Identify which cell holds the provided text, then report its [X, Y] central coordinate. 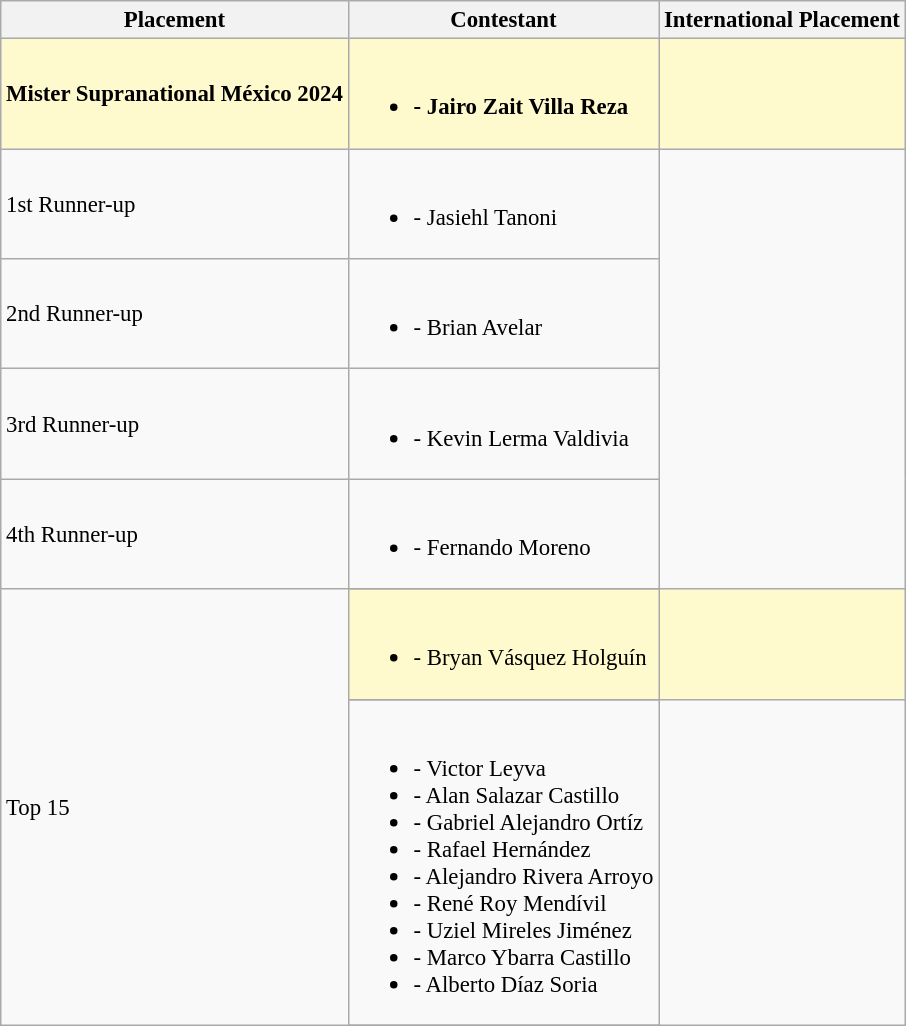
Top 15 [174, 807]
Contestant [503, 20]
4th Runner-up [174, 534]
International Placement [782, 20]
2nd Runner-up [174, 314]
- Fernando Moreno [503, 534]
- Kevin Lerma Valdivia [503, 424]
3rd Runner-up [174, 424]
Mister Supranational México 2024 [174, 94]
- Bryan Vásquez Holguín [503, 644]
- Jairo Zait Villa Reza [503, 94]
- Jasiehl Tanoni [503, 204]
1st Runner-up [174, 204]
Placement [174, 20]
- Brian Avelar [503, 314]
